Determine the [x, y] coordinate at the center of the cell enclosing the given text.  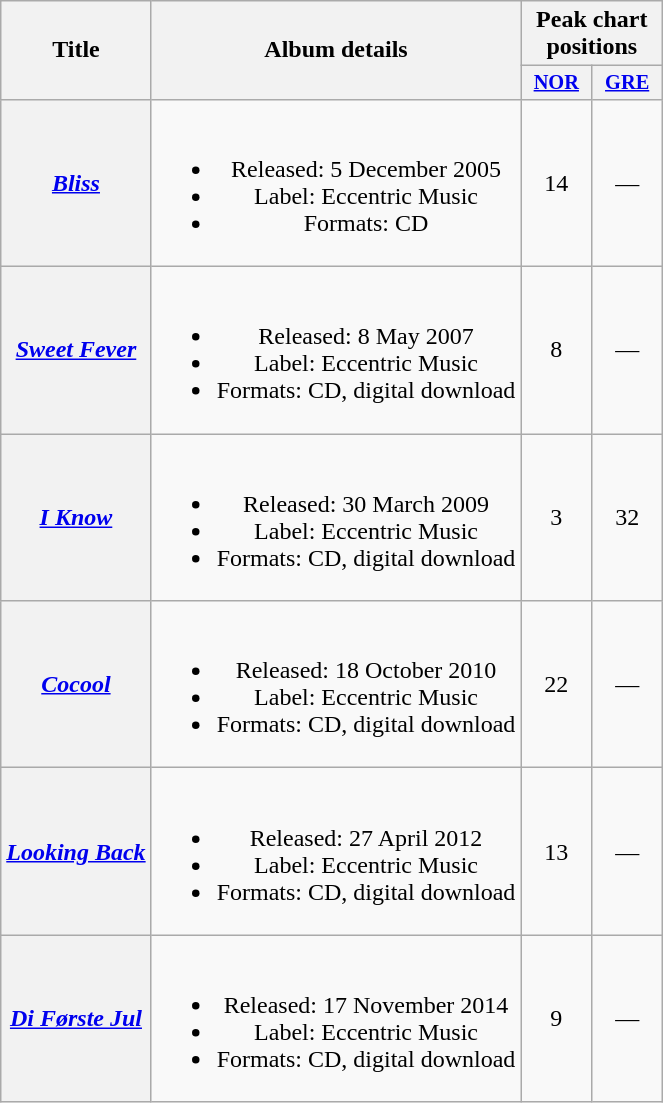
3 [556, 518]
Released: 5 December 2005Label: Eccentric MusicFormats: CD [336, 182]
Looking Back [76, 852]
Album details [336, 50]
Di Første Jul [76, 1018]
Cocool [76, 684]
8 [556, 350]
NOR [556, 83]
I Know [76, 518]
Released: 8 May 2007Label: Eccentric MusicFormats: CD, digital download [336, 350]
Title [76, 50]
GRE [628, 83]
9 [556, 1018]
Bliss [76, 182]
Released: 18 October 2010Label: Eccentric MusicFormats: CD, digital download [336, 684]
Peak chart positions [592, 34]
Sweet Fever [76, 350]
Released: 17 November 2014Label: Eccentric MusicFormats: CD, digital download [336, 1018]
22 [556, 684]
Released: 30 March 2009Label: Eccentric MusicFormats: CD, digital download [336, 518]
32 [628, 518]
Released: 27 April 2012Label: Eccentric MusicFormats: CD, digital download [336, 852]
13 [556, 852]
14 [556, 182]
